Extract the [X, Y] coordinate from the center of the cell holding the provided text.  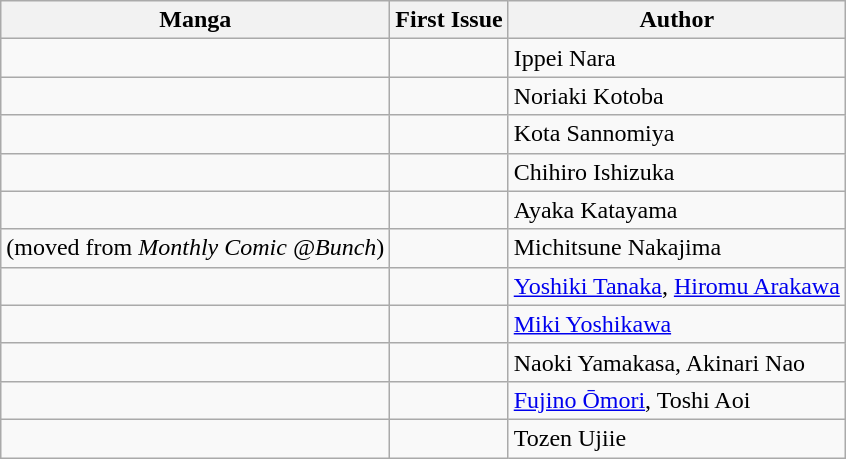
Manga [196, 20]
Michitsune Nakajima [676, 248]
Yoshiki Tanaka, Hiromu Arakawa [676, 286]
Chihiro Ishizuka [676, 172]
Tozen Ujiie [676, 438]
First Issue [449, 20]
Fujino Ōmori, Toshi Aoi [676, 400]
Kota Sannomiya [676, 134]
Noriaki Kotoba [676, 96]
Ayaka Katayama [676, 210]
Ippei Nara [676, 58]
Miki Yoshikawa [676, 324]
Author [676, 20]
(moved from Monthly Comic @Bunch) [196, 248]
Naoki Yamakasa, Akinari Nao [676, 362]
